Return (x, y) of the center of cell containing provided text 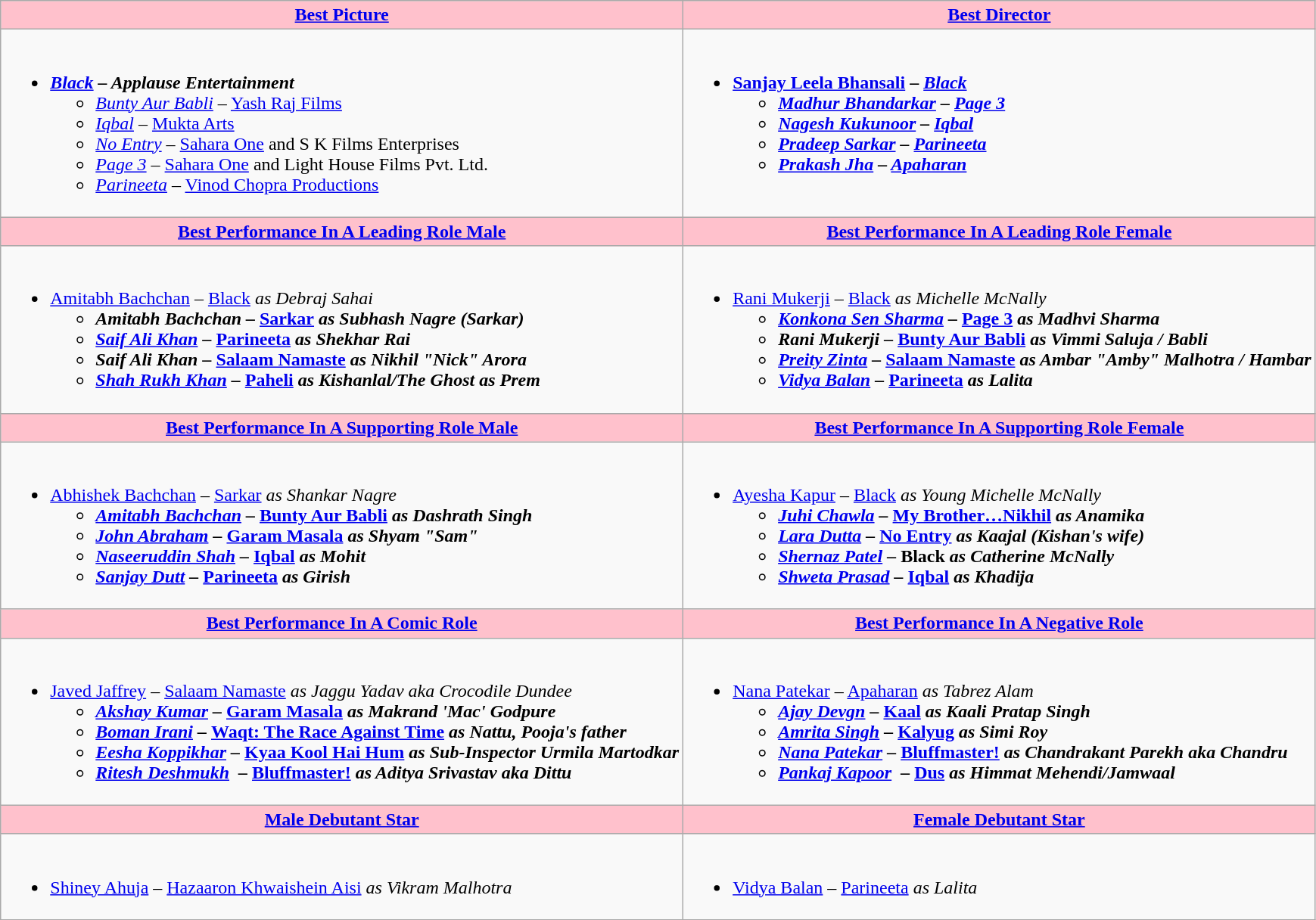
Best Performance In A Supporting Role Female (1000, 427)
Sanjay Leela Bhansali – BlackMadhur Bhandarkar – Page 3Nagesh Kukunoor – IqbalPradeep Sarkar – ParineetaPrakash Jha – Apaharan (1000, 123)
Best Performance In A Leading Role Female (1000, 232)
Best Performance In A Leading Role Male (342, 232)
Best Director (1000, 15)
Best Performance In A Supporting Role Male (342, 427)
Best Performance In A Negative Role (1000, 623)
Shiney Ahuja – Hazaaron Khwaishein Aisi as Vikram Malhotra (342, 876)
Vidya Balan – Parineeta as Lalita (1000, 876)
Best Performance In A Comic Role (342, 623)
Best Picture (342, 15)
Male Debutant Star (342, 819)
Female Debutant Star (1000, 819)
